Scan for the cell matching the given text and deliver its [X, Y] coordinate at center. 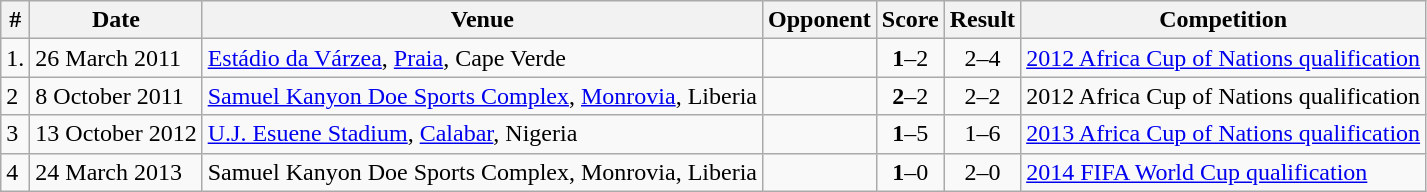
1. [16, 58]
4 [16, 172]
2–0 [982, 172]
U.J. Esuene Stadium, Calabar, Nigeria [482, 134]
13 October 2012 [116, 134]
1–0 [910, 172]
Score [910, 20]
Opponent [820, 20]
2–4 [982, 58]
# [16, 20]
Date [116, 20]
3 [16, 134]
2 [16, 96]
Competition [1224, 20]
1–2 [910, 58]
8 October 2011 [116, 96]
24 March 2013 [116, 172]
2014 FIFA World Cup qualification [1224, 172]
Venue [482, 20]
26 March 2011 [116, 58]
2013 Africa Cup of Nations qualification [1224, 134]
Result [982, 20]
Estádio da Várzea, Praia, Cape Verde [482, 58]
1–6 [982, 134]
1–5 [910, 134]
